Determine the (x, y) coordinate at the center of the cell enclosing the given text.  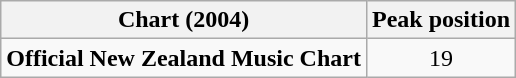
Chart (2004) (184, 20)
Peak position (440, 20)
19 (440, 58)
Official New Zealand Music Chart (184, 58)
